Provide the [x, y] coordinate of the cell's center where the given text is located.  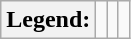
Legend: [48, 20]
